Extract the (X, Y) coordinate from the center of the cell holding the provided text.  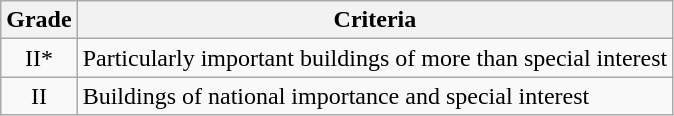
Grade (39, 20)
II (39, 96)
Criteria (375, 20)
II* (39, 58)
Particularly important buildings of more than special interest (375, 58)
Buildings of national importance and special interest (375, 96)
